Identify which cell holds the provided text, then report its [X, Y] central coordinate. 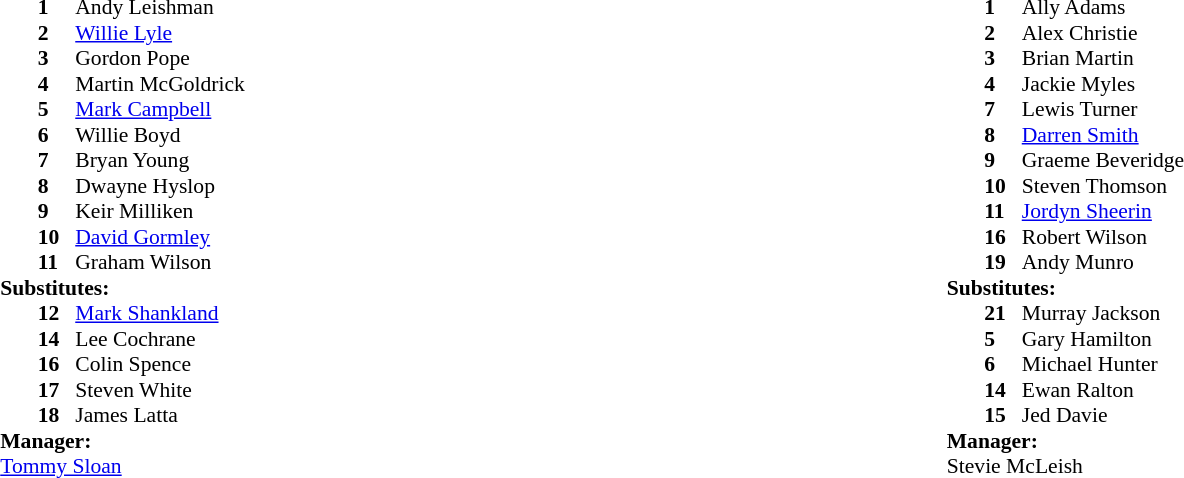
18 [57, 415]
12 [57, 313]
Willie Lyle [225, 33]
James Latta [225, 415]
15 [1003, 415]
Steven White [225, 390]
Martin McGoldrick [225, 84]
Lee Cochrane [225, 339]
17 [57, 390]
Keir Milliken [225, 211]
Graham Wilson [225, 263]
Colin Spence [225, 365]
Bryan Young [225, 161]
Gordon Pope [225, 59]
Substitutes: [188, 288]
Willie Boyd [225, 135]
Manager: [188, 441]
19 [1003, 263]
David Gormley [225, 237]
Mark Shankland [225, 313]
Dwayne Hyslop [225, 186]
Mark Campbell [225, 109]
21 [1003, 313]
